Return (x, y) of the center of cell containing provided text 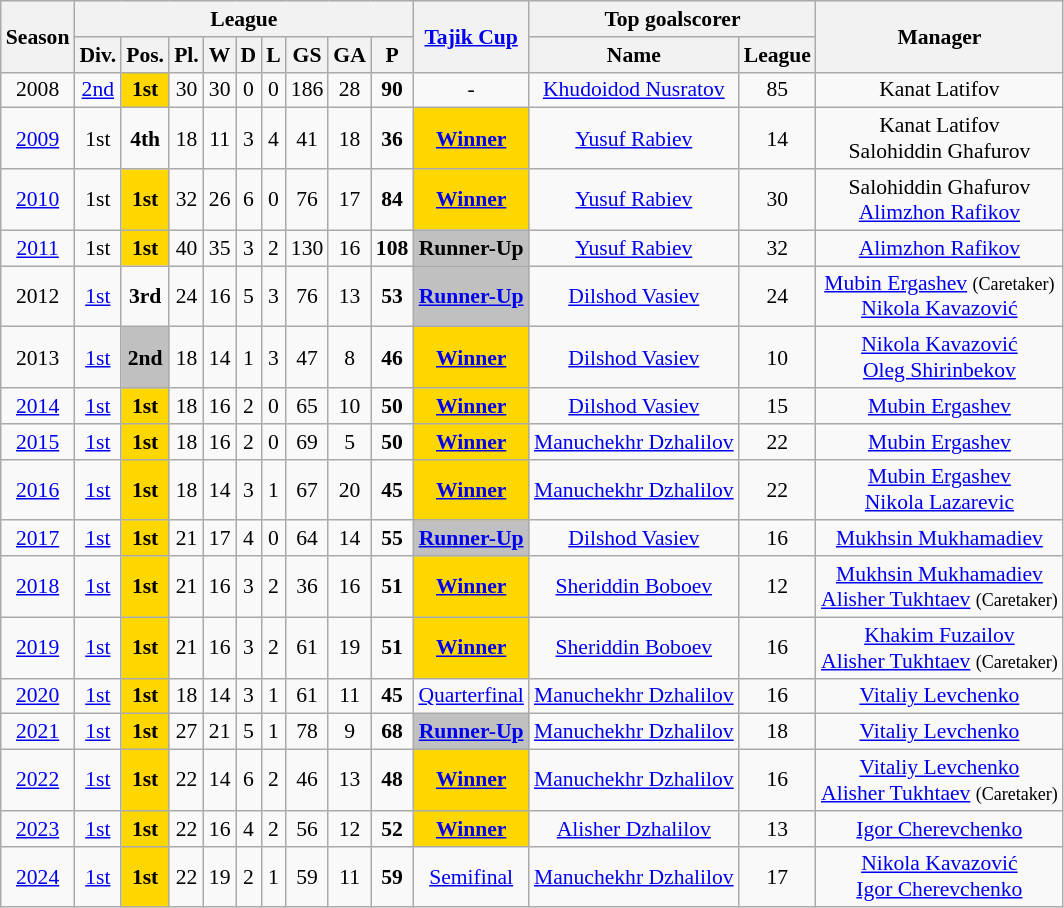
65 (308, 406)
2009 (38, 138)
Season (38, 36)
78 (308, 732)
Khudoidod Nusratov (634, 90)
2008 (38, 90)
Kanat Latifov Salohiddin Ghafurov (940, 138)
15 (778, 406)
26 (220, 200)
L (274, 55)
Alisher Dzhalilov (634, 829)
130 (308, 248)
56 (308, 829)
Top goalscorer (672, 19)
2021 (38, 732)
Pos. (145, 55)
Salohiddin Ghafurov Alimzhon Rafikov (940, 200)
2018 (38, 586)
9 (350, 732)
2019 (38, 648)
Mukhsin Mukhamadiev Alisher Tukhtaev (Caretaker) (940, 586)
186 (308, 90)
27 (186, 732)
2016 (38, 490)
D (249, 55)
90 (392, 90)
Quarterfinal (471, 696)
Kanat Latifov (940, 90)
53 (392, 296)
Mubin Ergashev Nikola Lazarevic (940, 490)
W (220, 55)
Semifinal (471, 876)
48 (392, 780)
2023 (38, 829)
8 (350, 358)
55 (392, 539)
Alimzhon Rafikov (940, 248)
Igor Cherevchenko (940, 829)
GS (308, 55)
64 (308, 539)
GA (350, 55)
47 (308, 358)
Pl. (186, 55)
2011 (38, 248)
3rd (145, 296)
69 (308, 442)
40 (186, 248)
- (471, 90)
67 (308, 490)
84 (392, 200)
68 (392, 732)
41 (308, 138)
Khakim Fuzailov Alisher Tukhtaev (Caretaker) (940, 648)
2014 (38, 406)
Name (634, 55)
2010 (38, 200)
85 (778, 90)
2024 (38, 876)
Mubin Ergashev (Caretaker) Nikola Kavazović (940, 296)
2013 (38, 358)
2017 (38, 539)
Div. (98, 55)
2015 (38, 442)
Vitaliy Levchenko Alisher Tukhtaev (Caretaker) (940, 780)
Tajik Cup (471, 36)
35 (220, 248)
2012 (38, 296)
2022 (38, 780)
2020 (38, 696)
52 (392, 829)
Nikola Kavazović Oleg Shirinbekov (940, 358)
Nikola Kavazović Igor Cherevchenko (940, 876)
20 (350, 490)
P (392, 55)
Mukhsin Mukhamadiev (940, 539)
Manager (940, 36)
28 (350, 90)
4th (145, 138)
108 (392, 248)
